Find where the given text appears and provide that cell's center as [X, Y] coordinate. 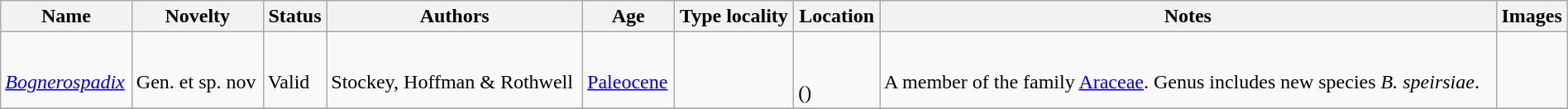
Images [1532, 17]
Status [294, 17]
Stockey, Hoffman & Rothwell [455, 70]
Notes [1188, 17]
Name [66, 17]
Gen. et sp. nov [197, 70]
() [837, 70]
Authors [455, 17]
Bognerospadix [66, 70]
Location [837, 17]
Type locality [734, 17]
Paleocene [629, 70]
Valid [294, 70]
A member of the family Araceae. Genus includes new species B. speirsiae. [1188, 70]
Novelty [197, 17]
Age [629, 17]
